Locate the cell with the specified text and output its (x, y) center coordinate. 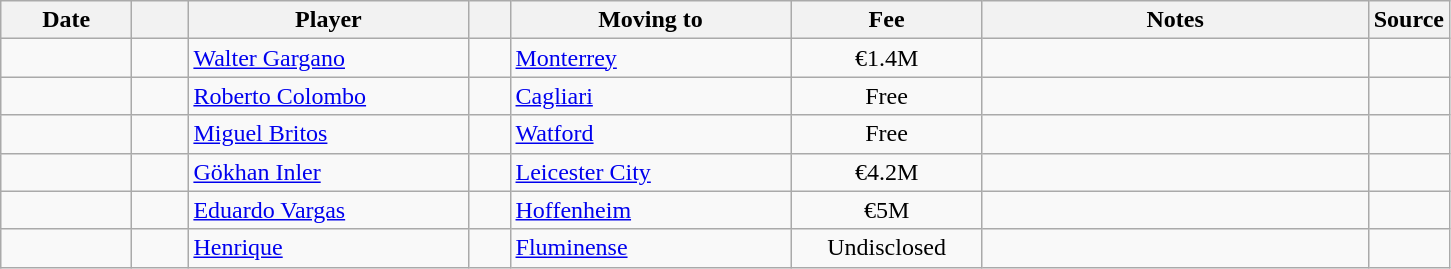
Monterrey (650, 58)
Watford (650, 134)
Walter Gargano (328, 58)
Eduardo Vargas (328, 210)
€5M (886, 210)
Leicester City (650, 172)
Undisclosed (886, 248)
Hoffenheim (650, 210)
Gökhan Inler (328, 172)
€4.2M (886, 172)
Date (66, 20)
Miguel Britos (328, 134)
Moving to (650, 20)
Cagliari (650, 96)
Henrique (328, 248)
€1.4M (886, 58)
Fee (886, 20)
Source (1408, 20)
Roberto Colombo (328, 96)
Notes (1175, 20)
Player (328, 20)
Fluminense (650, 248)
